Capture the cell that displays the provided text and extract its [X, Y] central coordinate. 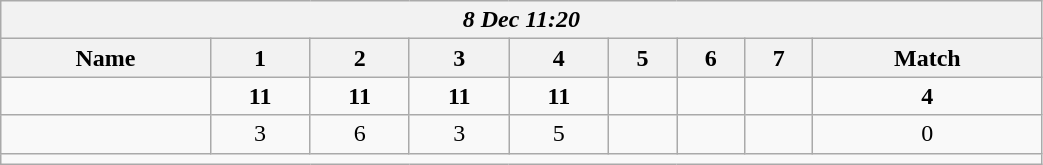
8 Dec 11:20 [522, 20]
1 [260, 58]
7 [779, 58]
2 [360, 58]
0 [928, 134]
Name [106, 58]
Match [928, 58]
